Provide the [X, Y] coordinate of the cell's center where the given text is located.  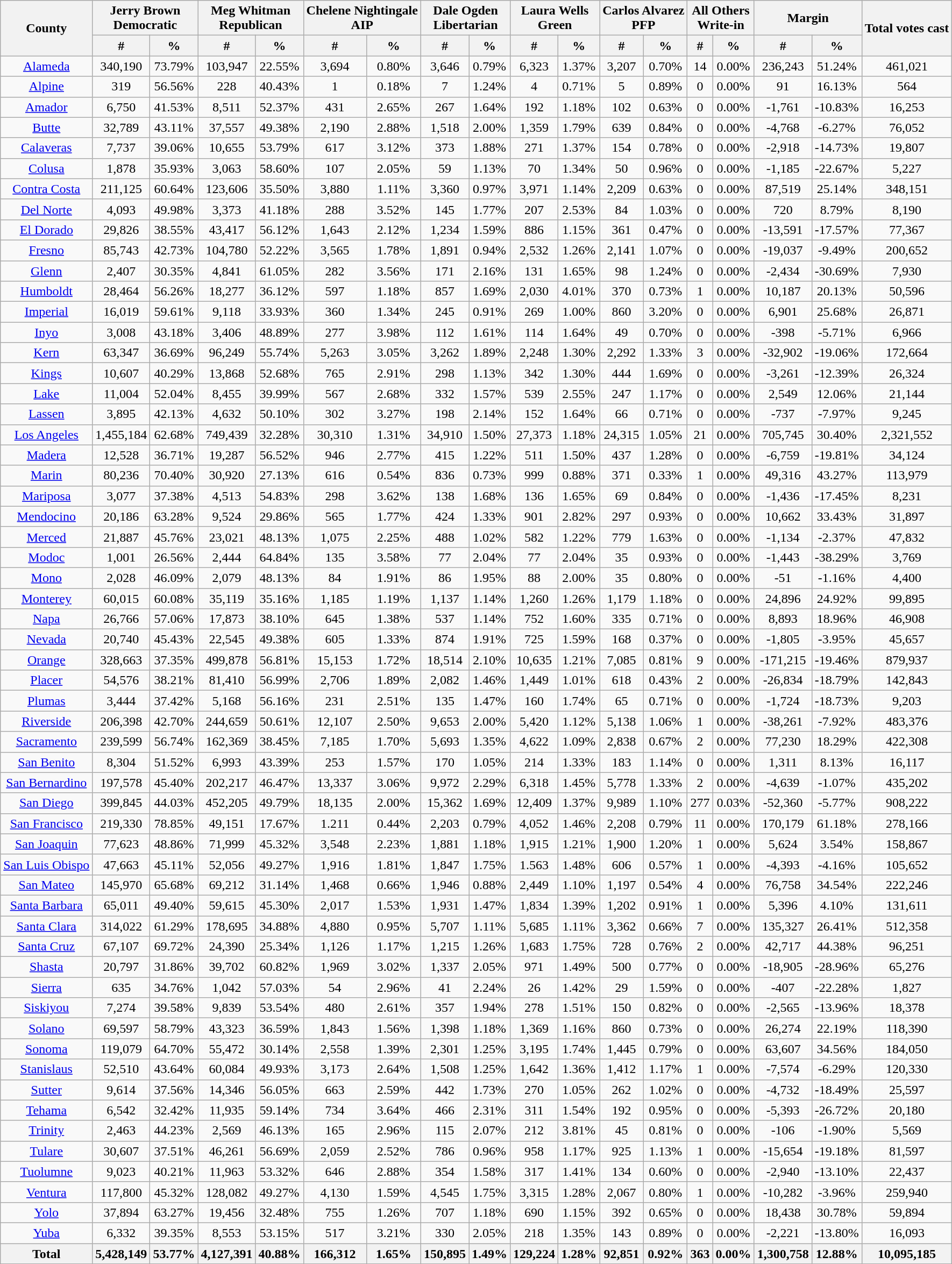
49,151 [227, 823]
-14.73% [837, 148]
13,868 [227, 373]
297 [622, 516]
Marin [46, 475]
5,168 [227, 701]
El Dorado [46, 230]
1,683 [535, 947]
37.51% [174, 1151]
65,276 [907, 967]
3.52% [394, 209]
102 [622, 107]
43.18% [174, 332]
16.13% [837, 87]
-13,591 [783, 230]
40.29% [174, 373]
267 [444, 107]
0.60% [665, 1171]
200,652 [907, 250]
4,880 [335, 926]
37,894 [122, 1212]
5,138 [622, 721]
1,449 [535, 680]
2.61% [394, 1008]
Kern [46, 353]
42.73% [174, 250]
Tuolumne [46, 1171]
8,304 [122, 762]
103,947 [227, 66]
-1,805 [783, 640]
48.89% [280, 332]
38.21% [174, 680]
3.54% [837, 844]
45.76% [174, 537]
Jerry BrownDemocratic [145, 18]
1,643 [335, 230]
2.53% [579, 209]
39,702 [227, 967]
52,510 [122, 1069]
901 [535, 516]
2,208 [622, 823]
1.45% [579, 783]
-22.28% [837, 988]
370 [622, 292]
22.19% [837, 1028]
76,758 [783, 885]
317 [535, 1171]
340,190 [122, 66]
42.13% [174, 414]
19,456 [227, 1212]
0.82% [665, 1008]
39.35% [174, 1233]
5,428,149 [122, 1254]
0.43% [665, 680]
60.82% [280, 967]
152 [535, 414]
2.52% [394, 1151]
80,236 [122, 475]
1,359 [535, 127]
26,324 [907, 373]
539 [535, 394]
44.38% [837, 947]
9 [700, 660]
57.06% [174, 619]
85,743 [122, 250]
1,915 [535, 844]
1.09% [579, 742]
Modoc [46, 557]
-5.71% [837, 332]
2.24% [489, 988]
302 [335, 414]
2.31% [489, 1110]
39.58% [174, 1008]
66 [622, 414]
857 [444, 292]
6,901 [783, 312]
-30.69% [837, 271]
2,203 [444, 823]
565 [335, 516]
499,878 [227, 660]
4,093 [122, 209]
San Diego [46, 803]
160 [535, 701]
Sacramento [46, 742]
30.40% [837, 435]
755 [335, 1212]
30,310 [335, 435]
Mono [46, 578]
1.95% [489, 578]
8,893 [783, 619]
3,207 [622, 66]
56.52% [280, 455]
63,607 [783, 1049]
511 [535, 455]
119,079 [122, 1049]
3,315 [535, 1192]
1,843 [335, 1028]
537 [444, 619]
5,778 [622, 783]
43,323 [227, 1028]
4,622 [535, 742]
442 [444, 1090]
1.56% [394, 1028]
Fresno [46, 250]
3,195 [535, 1049]
31,897 [907, 516]
San Bernardino [46, 783]
34.76% [174, 988]
64.70% [174, 1049]
3.64% [394, 1110]
1,827 [907, 988]
0.77% [665, 967]
56.16% [280, 701]
Kings [46, 373]
55.74% [280, 353]
617 [335, 148]
3,444 [122, 701]
18,135 [335, 803]
39.99% [280, 394]
48.86% [174, 844]
158,867 [907, 844]
65,011 [122, 905]
5,263 [335, 353]
10,635 [535, 660]
42.70% [174, 721]
1.00% [579, 312]
-5,393 [783, 1110]
357 [444, 1008]
61.18% [837, 823]
-52,360 [783, 803]
38.45% [280, 742]
41.18% [280, 209]
129,224 [535, 1254]
2,301 [444, 1049]
-407 [783, 988]
Solano [46, 1028]
6,332 [122, 1233]
9,972 [444, 783]
-26.72% [837, 1110]
618 [622, 680]
45.40% [174, 783]
363 [700, 1254]
60.64% [174, 189]
43.64% [174, 1069]
1,946 [444, 885]
198 [444, 414]
734 [335, 1110]
54,576 [122, 680]
41.53% [174, 107]
1.06% [665, 721]
2,190 [335, 127]
16,117 [907, 762]
1.63% [665, 537]
29,826 [122, 230]
56.69% [280, 1151]
37,557 [227, 127]
Carlos AlvarezPFP [643, 18]
259,940 [907, 1192]
-18.79% [837, 680]
45.43% [174, 640]
319 [122, 87]
1.70% [394, 742]
1,881 [444, 844]
60,015 [122, 599]
1.03% [665, 209]
288 [335, 209]
10,607 [122, 373]
118,390 [907, 1028]
Siskiyou [46, 1008]
2,028 [122, 578]
-2,221 [783, 1233]
278,166 [907, 823]
-398 [783, 332]
19,807 [907, 148]
-13.96% [837, 1008]
211,125 [122, 189]
184,050 [907, 1049]
4,513 [227, 496]
-17.57% [837, 230]
34.56% [837, 1049]
26.56% [174, 557]
-171,215 [783, 660]
53.32% [280, 1171]
Inyo [46, 332]
52.22% [280, 250]
51.52% [174, 762]
-10.83% [837, 107]
25,597 [907, 1090]
3,362 [622, 926]
-13.10% [837, 1171]
12,107 [335, 721]
1,126 [335, 947]
52.68% [280, 373]
2.77% [394, 455]
1.73% [489, 1090]
-19.06% [837, 353]
30.35% [174, 271]
1.88% [489, 148]
3.56% [394, 271]
-19.81% [837, 455]
34,124 [907, 455]
37.56% [174, 1090]
49.40% [174, 905]
-2,918 [783, 148]
49.93% [280, 1069]
1,847 [444, 864]
56.81% [280, 660]
50.61% [280, 721]
59.61% [174, 312]
1.42% [579, 988]
18,277 [227, 292]
26,871 [907, 312]
91 [783, 87]
1,311 [783, 762]
44.23% [174, 1131]
2.82% [579, 516]
2,463 [122, 1131]
219,330 [122, 823]
53.54% [280, 1008]
645 [335, 619]
-1.07% [837, 783]
113,979 [907, 475]
21 [700, 435]
81,597 [907, 1151]
Placer [46, 680]
0.65% [665, 1212]
12.06% [837, 394]
34.88% [280, 926]
47,832 [907, 537]
328,663 [122, 660]
Plumas [46, 701]
25.34% [280, 947]
170,179 [783, 823]
278 [535, 1008]
424 [444, 516]
171 [444, 271]
690 [535, 1212]
29.86% [280, 516]
36.12% [280, 292]
332 [444, 394]
Glenn [46, 271]
4,841 [227, 271]
30,920 [227, 475]
Lake [46, 394]
461,021 [907, 66]
483,376 [907, 721]
2,141 [622, 250]
1.60% [579, 619]
2,248 [535, 353]
2,209 [622, 189]
765 [335, 373]
3,262 [444, 353]
0.92% [665, 1254]
11 [700, 823]
San Joaquin [46, 844]
7,085 [622, 660]
104,780 [227, 250]
131,611 [907, 905]
786 [444, 1151]
92,851 [622, 1254]
2.29% [489, 783]
5,685 [535, 926]
8,231 [907, 496]
1,508 [444, 1069]
Contra Costa [46, 189]
663 [335, 1090]
56.05% [280, 1090]
-38,261 [783, 721]
-737 [783, 414]
12,409 [535, 803]
3,971 [535, 189]
2.55% [579, 394]
-2,434 [783, 271]
3.02% [394, 967]
3.98% [394, 332]
165 [335, 1131]
-3.95% [837, 640]
0.57% [665, 864]
605 [335, 640]
269 [535, 312]
206,398 [122, 721]
38.10% [280, 619]
836 [444, 475]
236,243 [783, 66]
4,052 [535, 823]
946 [335, 455]
1.54% [579, 1110]
59,894 [907, 1212]
166,312 [335, 1254]
-26,834 [783, 680]
143 [622, 1233]
23,021 [227, 537]
25.14% [837, 189]
999 [535, 475]
3.21% [394, 1233]
1,137 [444, 599]
Santa Clara [46, 926]
6,966 [907, 332]
63.28% [174, 516]
2.68% [394, 394]
1.81% [394, 864]
60,084 [227, 1069]
46,908 [907, 619]
2.12% [394, 230]
435,202 [907, 783]
37.42% [174, 701]
-4,768 [783, 127]
Ventura [46, 1192]
1,179 [622, 599]
3.12% [394, 148]
32,789 [122, 127]
1,969 [335, 967]
12,528 [122, 455]
971 [535, 967]
1,891 [444, 250]
65.68% [174, 885]
9,989 [622, 803]
886 [535, 230]
46.09% [174, 578]
9,524 [227, 516]
107 [335, 168]
70.40% [174, 475]
5,420 [535, 721]
282 [335, 271]
4.01% [579, 292]
567 [335, 394]
26.41% [837, 926]
81,410 [227, 680]
646 [335, 1171]
2,838 [622, 742]
6,542 [122, 1110]
0.76% [665, 947]
-3,261 [783, 373]
1,001 [122, 557]
2,292 [622, 353]
1,878 [122, 168]
2,321,552 [907, 435]
-51 [783, 578]
371 [622, 475]
2.65% [394, 107]
37.35% [174, 660]
49 [622, 332]
8,455 [227, 394]
Los Angeles [46, 435]
Total [46, 1254]
36.71% [174, 455]
10,655 [227, 148]
59,615 [227, 905]
32.28% [280, 435]
135,327 [783, 926]
-13.80% [837, 1233]
11,963 [227, 1171]
Shasta [46, 967]
17.67% [280, 823]
131 [535, 271]
54.83% [280, 496]
512,358 [907, 926]
431 [335, 107]
88 [535, 578]
4.10% [837, 905]
12.88% [837, 1254]
-7,574 [783, 1069]
-6.27% [837, 127]
3.81% [579, 1131]
-4.16% [837, 864]
30,607 [122, 1151]
-1,761 [783, 107]
1.79% [579, 127]
1.36% [579, 1069]
0.03% [734, 803]
30.78% [837, 1212]
2,532 [535, 250]
2.64% [394, 1069]
145,970 [122, 885]
-1,185 [783, 168]
170 [444, 762]
1,455,184 [122, 435]
64.84% [280, 557]
1.07% [665, 250]
-4,732 [783, 1090]
3,077 [122, 496]
3,360 [444, 189]
40.21% [174, 1171]
69.72% [174, 947]
6,993 [227, 762]
9,023 [122, 1171]
2,030 [535, 292]
5,569 [907, 1131]
43.27% [837, 475]
56.74% [174, 742]
117,800 [122, 1192]
1,075 [335, 537]
311 [535, 1110]
114 [535, 332]
3.58% [394, 557]
61.05% [280, 271]
1,518 [444, 127]
150 [622, 1008]
705,745 [783, 435]
6,318 [535, 783]
-1.90% [837, 1131]
2.23% [394, 844]
-18.49% [837, 1090]
16,019 [122, 312]
10,662 [783, 516]
43.11% [174, 127]
452,205 [227, 803]
Calaveras [46, 148]
49.79% [280, 803]
24.92% [837, 599]
Nevada [46, 640]
20,186 [122, 516]
56.12% [280, 230]
1.31% [394, 435]
2.25% [394, 537]
3,373 [227, 209]
Alpine [46, 87]
34,910 [444, 435]
58.79% [174, 1028]
1.20% [665, 844]
34.54% [837, 885]
San Benito [46, 762]
2.16% [489, 271]
18.96% [837, 619]
1.51% [579, 1008]
16,093 [907, 1233]
6,323 [535, 66]
Amador [46, 107]
1,260 [535, 599]
1,642 [535, 1069]
1.563 [535, 864]
1,931 [444, 905]
3,769 [907, 557]
4,127,391 [227, 1254]
2,449 [535, 885]
36.69% [174, 353]
26,274 [783, 1028]
2,082 [444, 680]
168 [622, 640]
606 [622, 864]
2,067 [622, 1192]
22,437 [907, 1171]
Sierra [46, 988]
488 [444, 537]
354 [444, 1171]
1.78% [394, 250]
-12.39% [837, 373]
14,346 [227, 1090]
Imperial [46, 312]
2.51% [394, 701]
154 [622, 148]
11,004 [122, 394]
Meg WhitmanRepublican [251, 18]
1.53% [394, 905]
212 [535, 1131]
41 [444, 988]
-15,654 [783, 1151]
183 [622, 762]
3,063 [227, 168]
39.06% [174, 148]
30.14% [280, 1049]
1,215 [444, 947]
1,185 [335, 599]
Chelene NightingaleAIP [362, 18]
18.29% [837, 742]
20.13% [837, 292]
10,187 [783, 292]
639 [622, 127]
262 [622, 1090]
7,930 [907, 271]
-19.46% [837, 660]
78.85% [174, 823]
33.43% [837, 516]
1.38% [394, 619]
Total votes cast [907, 28]
87,519 [783, 189]
San Mateo [46, 885]
San Francisco [46, 823]
71,999 [227, 844]
399,845 [122, 803]
44.03% [174, 803]
Madera [46, 455]
-5.77% [837, 803]
59.14% [280, 1110]
1.211 [335, 823]
22,545 [227, 640]
0.78% [665, 148]
-2,565 [783, 1008]
1.12% [579, 721]
24,896 [783, 599]
1.01% [579, 680]
0.18% [394, 87]
55,472 [227, 1049]
4,545 [444, 1192]
53.15% [280, 1233]
270 [535, 1090]
120,330 [907, 1069]
9,839 [227, 1008]
Napa [46, 619]
59 [444, 168]
20,180 [907, 1110]
77,623 [122, 844]
5,227 [907, 168]
Colusa [46, 168]
17,873 [227, 619]
7,185 [335, 742]
3.06% [394, 783]
-1,443 [783, 557]
50.10% [280, 414]
2.59% [394, 1090]
8.79% [837, 209]
49,316 [783, 475]
26 [535, 988]
228 [227, 87]
52.37% [280, 107]
-9.49% [837, 250]
Yolo [46, 1212]
-38.29% [837, 557]
29 [622, 988]
31.86% [174, 967]
0.94% [489, 250]
3.20% [665, 312]
Stanislaus [46, 1069]
178,695 [227, 926]
Lassen [46, 414]
245 [444, 312]
244,659 [227, 721]
Mariposa [46, 496]
728 [622, 947]
616 [335, 475]
35.50% [280, 189]
1.16% [579, 1028]
Merced [46, 537]
480 [335, 1008]
517 [335, 1233]
50 [622, 168]
Sutter [46, 1090]
222,246 [907, 885]
-3.96% [837, 1192]
360 [335, 312]
14 [700, 66]
56.99% [280, 680]
6,750 [122, 107]
All OthersWrite-in [721, 18]
49.98% [174, 209]
214 [535, 762]
77,230 [783, 742]
18,438 [783, 1212]
3.05% [394, 353]
27.13% [280, 475]
0.47% [665, 230]
1,202 [622, 905]
0.44% [394, 823]
1,337 [444, 967]
2.14% [489, 414]
582 [535, 537]
-1.16% [837, 578]
Yuba [46, 1233]
-1,134 [783, 537]
-28.96% [837, 967]
197,578 [122, 783]
2,407 [122, 271]
42,717 [783, 947]
Butte [46, 127]
-2,940 [783, 1171]
879,937 [907, 660]
162,369 [227, 742]
2,569 [227, 1131]
County [46, 28]
1.61% [489, 332]
-32,902 [783, 353]
2.10% [489, 660]
-18.73% [837, 701]
9,653 [444, 721]
138 [444, 496]
1,834 [535, 905]
1.48% [579, 864]
635 [122, 988]
13,337 [335, 783]
73.79% [174, 66]
5,693 [444, 742]
Dale OgdenLibertarian [465, 18]
2,017 [335, 905]
1.72% [394, 660]
31.14% [280, 885]
20,740 [122, 640]
37.38% [174, 496]
45,657 [907, 640]
53.77% [174, 1254]
-10,282 [783, 1192]
3,895 [122, 414]
21,887 [122, 537]
63.27% [174, 1212]
11,935 [227, 1110]
-1,724 [783, 701]
69,212 [227, 885]
21,144 [907, 394]
-6.29% [837, 1069]
28,464 [122, 292]
3,406 [227, 332]
271 [535, 148]
720 [783, 209]
Del Norte [46, 209]
9,614 [122, 1090]
2,079 [227, 578]
96,249 [227, 353]
56.56% [174, 87]
9,118 [227, 312]
725 [535, 640]
35.93% [174, 168]
50,596 [907, 292]
15,153 [335, 660]
Santa Barbara [46, 905]
15,362 [444, 803]
361 [622, 230]
707 [444, 1212]
San Luis Obispo [46, 864]
466 [444, 1110]
4,130 [335, 1192]
69 [622, 496]
33.93% [280, 312]
415 [444, 455]
Monterey [46, 599]
1,042 [227, 988]
2,558 [335, 1049]
38.55% [174, 230]
8,553 [227, 1233]
239,599 [122, 742]
142,843 [907, 680]
20,797 [122, 967]
10,095,185 [907, 1254]
9,203 [907, 701]
-6,759 [783, 455]
422,308 [907, 742]
373 [444, 148]
69,597 [122, 1028]
96,251 [907, 947]
16,253 [907, 107]
24,315 [622, 435]
597 [335, 292]
Mendocino [46, 516]
-4,639 [783, 783]
150,895 [444, 1254]
Riverside [46, 721]
752 [535, 619]
749,439 [227, 435]
1,445 [622, 1049]
-17.45% [837, 496]
3,694 [335, 66]
40.88% [280, 1254]
Alameda [46, 66]
112 [444, 332]
58.60% [280, 168]
99,895 [907, 599]
958 [535, 1151]
18,378 [907, 1008]
19,287 [227, 455]
3,173 [335, 1069]
0.33% [665, 475]
2,444 [227, 557]
56.26% [174, 292]
45 [622, 1131]
61.29% [174, 926]
2,706 [335, 680]
-22.67% [837, 168]
27,373 [535, 435]
40.43% [280, 87]
128,082 [227, 1192]
145 [444, 209]
98 [622, 271]
779 [622, 537]
-4,393 [783, 864]
1.19% [394, 599]
18,514 [444, 660]
32.42% [174, 1110]
3.62% [394, 496]
218 [535, 1233]
24,390 [227, 947]
2.91% [394, 373]
202,217 [227, 783]
60.08% [174, 599]
86 [444, 578]
46,261 [227, 1151]
500 [622, 967]
63,347 [122, 353]
247 [622, 394]
51.24% [837, 66]
314,022 [122, 926]
76,052 [907, 127]
2,549 [783, 394]
342 [535, 373]
-19,037 [783, 250]
1,900 [622, 844]
1,197 [622, 885]
1,398 [444, 1028]
70 [535, 168]
7,737 [122, 148]
908,222 [907, 803]
5 [622, 87]
1,916 [335, 864]
437 [622, 455]
Tehama [46, 1110]
1,234 [444, 230]
35,119 [227, 599]
43.39% [280, 762]
1.68% [489, 496]
3,548 [335, 844]
Trinity [46, 1131]
25.68% [837, 312]
46.13% [280, 1131]
1.41% [579, 1171]
54 [335, 988]
35.16% [280, 599]
36.59% [280, 1028]
3,880 [335, 189]
Laura WellsGreen [555, 18]
1.58% [489, 1171]
-106 [783, 1131]
444 [622, 373]
5,707 [444, 926]
-19.18% [837, 1151]
5,624 [783, 844]
2.07% [489, 1131]
3,008 [122, 332]
8.13% [837, 762]
Orange [46, 660]
Tulare [46, 1151]
26,766 [122, 619]
134 [622, 1171]
3.27% [394, 414]
3,565 [335, 250]
1,369 [535, 1028]
7,274 [122, 1008]
2,059 [335, 1151]
330 [444, 1233]
1,300,758 [783, 1254]
Humboldt [46, 292]
-2.37% [837, 537]
46.47% [280, 783]
925 [622, 1151]
0.67% [665, 742]
Sonoma [46, 1049]
8,511 [227, 107]
-7.97% [837, 414]
65 [622, 701]
392 [622, 1212]
77,367 [907, 230]
0.97% [489, 189]
67,107 [122, 947]
45.30% [280, 905]
Margin [808, 18]
172,664 [907, 353]
335 [622, 619]
136 [535, 496]
5,396 [783, 905]
3,646 [444, 66]
47,663 [122, 864]
348,151 [907, 189]
4,632 [227, 414]
123,606 [227, 189]
22.55% [280, 66]
-18,905 [783, 967]
52.04% [174, 394]
1,468 [335, 885]
-1,436 [783, 496]
45.11% [174, 864]
43,417 [227, 230]
231 [335, 701]
253 [335, 762]
564 [907, 87]
8,190 [907, 209]
1.94% [489, 1008]
32.48% [280, 1212]
53.79% [280, 148]
-7.92% [837, 721]
Santa Cruz [46, 947]
115 [444, 1131]
57.03% [280, 988]
105,652 [907, 864]
9,245 [907, 414]
2.50% [394, 721]
874 [444, 640]
1,412 [622, 1069]
207 [535, 209]
52,056 [227, 864]
3 [700, 353]
4,400 [907, 578]
0.37% [665, 640]
62.68% [174, 435]
